Return (x, y) of the center of cell containing provided text 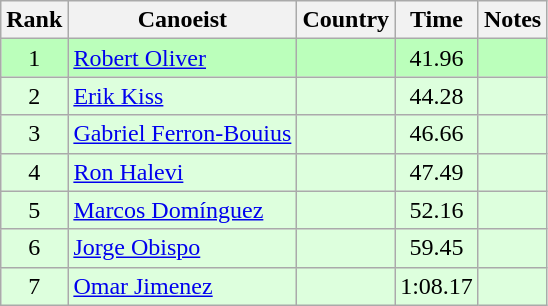
1:08.17 (437, 286)
Marcos Domínguez (182, 210)
Omar Jimenez (182, 286)
6 (34, 248)
46.66 (437, 134)
5 (34, 210)
Gabriel Ferron-Bouius (182, 134)
52.16 (437, 210)
3 (34, 134)
Ron Halevi (182, 172)
Time (437, 20)
Rank (34, 20)
Canoeist (182, 20)
7 (34, 286)
Notes (512, 20)
1 (34, 58)
41.96 (437, 58)
4 (34, 172)
Country (346, 20)
47.49 (437, 172)
Erik Kiss (182, 96)
Robert Oliver (182, 58)
Jorge Obispo (182, 248)
2 (34, 96)
59.45 (437, 248)
44.28 (437, 96)
